Determine the (X, Y) coordinate at the center of the cell enclosing the given text.  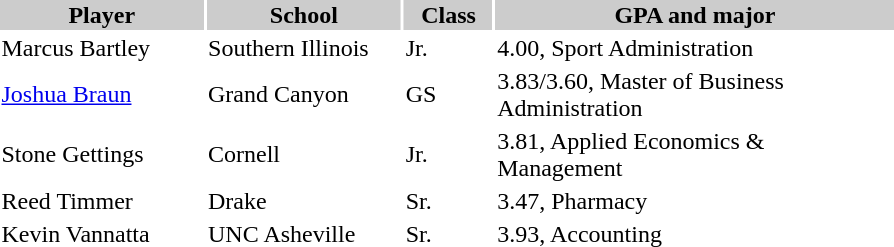
Reed Timmer (102, 201)
Drake (304, 201)
3.47, Pharmacy (695, 201)
Class (448, 15)
Marcus Bartley (102, 48)
GPA and major (695, 15)
Stone Gettings (102, 154)
Cornell (304, 154)
4.00, Sport Administration (695, 48)
GS (448, 94)
School (304, 15)
Sr. (448, 201)
3.81, Applied Economics & Management (695, 154)
Joshua Braun (102, 94)
Player (102, 15)
Southern Illinois (304, 48)
3.83/3.60, Master of Business Administration (695, 94)
Grand Canyon (304, 94)
